Determine the (X, Y) coordinate at the center of the cell enclosing the given text.  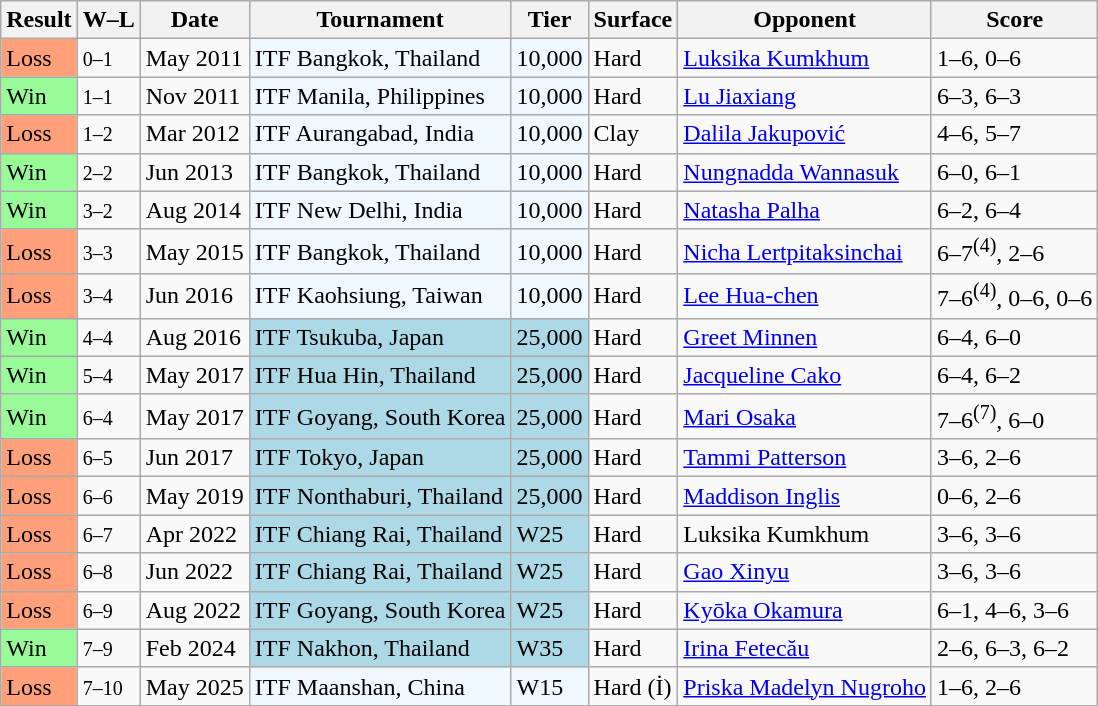
Nov 2011 (194, 96)
W–L (108, 20)
3–6, 2–6 (1014, 458)
6–7 (108, 534)
4–6, 5–7 (1014, 134)
Kyōka Okamura (805, 610)
W35 (550, 648)
1–6, 2–6 (1014, 686)
Dalila Jakupović (805, 134)
Tournament (380, 20)
6–4, 6–2 (1014, 375)
May 2019 (194, 496)
Lu Jiaxiang (805, 96)
Mari Osaka (805, 416)
1–6, 0–6 (1014, 58)
5–4 (108, 375)
Feb 2024 (194, 648)
6–6 (108, 496)
6–7(4), 2–6 (1014, 252)
ITF Tsukuba, Japan (380, 337)
Priska Madelyn Nugroho (805, 686)
Gao Xinyu (805, 572)
Irina Fetecău (805, 648)
7–6(4), 0–6, 0–6 (1014, 296)
Opponent (805, 20)
6–4 (108, 416)
May 2025 (194, 686)
Aug 2014 (194, 210)
Natasha Palha (805, 210)
7–10 (108, 686)
Jun 2022 (194, 572)
6–4, 6–0 (1014, 337)
3–3 (108, 252)
ITF Hua Hin, Thailand (380, 375)
Tammi Patterson (805, 458)
Jun 2016 (194, 296)
May 2015 (194, 252)
ITF Kaohsiung, Taiwan (380, 296)
Jacqueline Cako (805, 375)
2–2 (108, 172)
6–5 (108, 458)
ITF New Delhi, India (380, 210)
Jun 2017 (194, 458)
May 2011 (194, 58)
7–9 (108, 648)
ITF Nakhon, Thailand (380, 648)
Aug 2022 (194, 610)
6–1, 4–6, 3–6 (1014, 610)
ITF Manila, Philippines (380, 96)
W15 (550, 686)
ITF Aurangabad, India (380, 134)
Tier (550, 20)
ITF Nonthaburi, Thailand (380, 496)
1–1 (108, 96)
6–9 (108, 610)
Lee Hua-chen (805, 296)
3–4 (108, 296)
ITF Tokyo, Japan (380, 458)
Nicha Lertpitaksinchai (805, 252)
1–2 (108, 134)
Score (1014, 20)
6–0, 6–1 (1014, 172)
0–6, 2–6 (1014, 496)
6–8 (108, 572)
Maddison Inglis (805, 496)
Clay (633, 134)
Hard (İ) (633, 686)
6–2, 6–4 (1014, 210)
Greet Minnen (805, 337)
7–6(7), 6–0 (1014, 416)
3–2 (108, 210)
Result (39, 20)
4–4 (108, 337)
Jun 2013 (194, 172)
Aug 2016 (194, 337)
Surface (633, 20)
6–3, 6–3 (1014, 96)
Mar 2012 (194, 134)
0–1 (108, 58)
Apr 2022 (194, 534)
2–6, 6–3, 6–2 (1014, 648)
Nungnadda Wannasuk (805, 172)
Date (194, 20)
ITF Maanshan, China (380, 686)
